Provide the [x, y] coordinate of the cell's center where the given text is located.  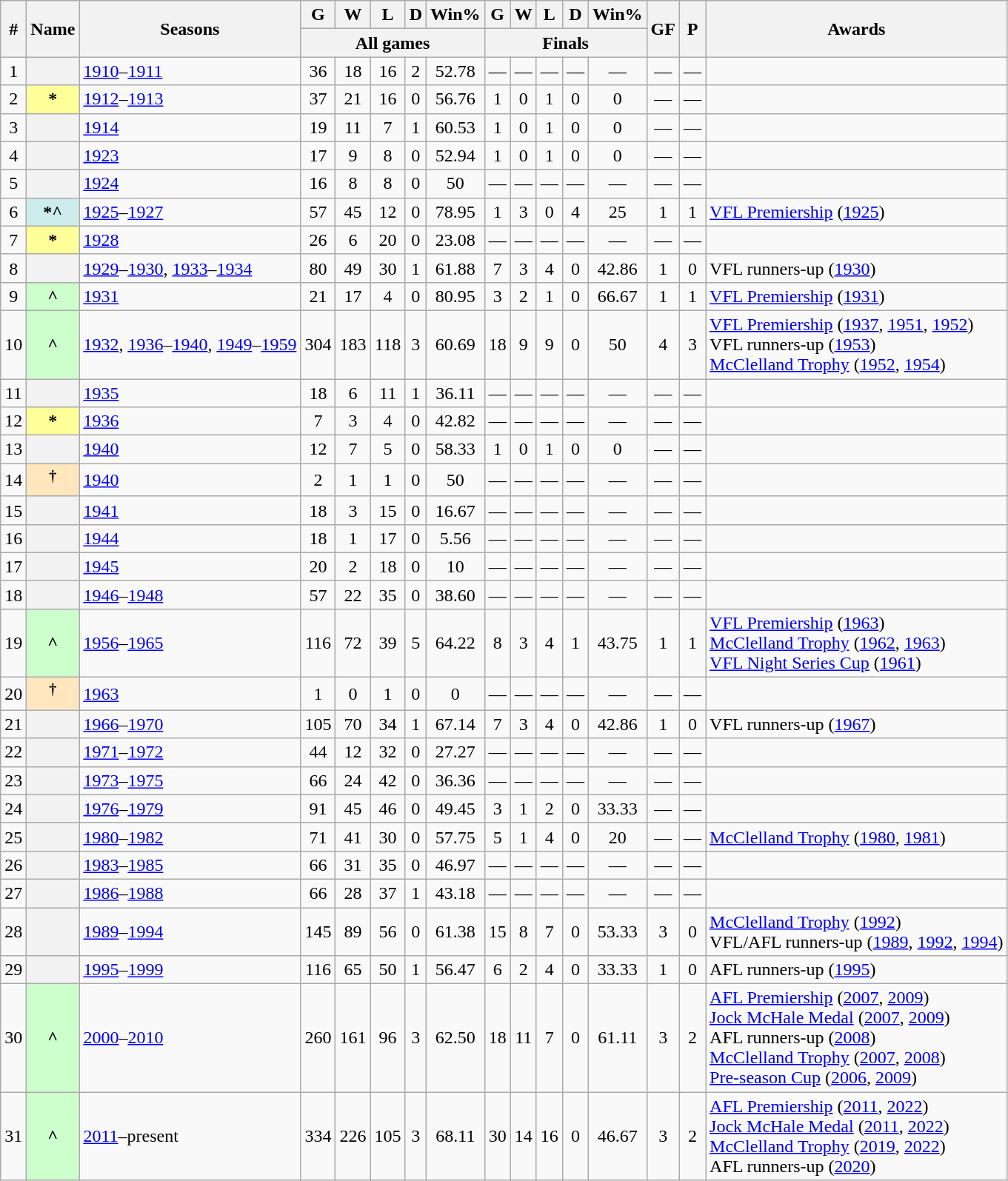
1973–1975 [190, 780]
96 [388, 1038]
60.53 [456, 127]
57.75 [456, 837]
80 [318, 268]
36.11 [456, 393]
P [692, 29]
VFL runners-up (1967) [856, 724]
68.11 [456, 1136]
23.08 [456, 240]
2000–2010 [190, 1038]
67.14 [456, 724]
McClelland Trophy (1980, 1981) [856, 837]
65 [353, 970]
Finals [566, 43]
46.97 [456, 865]
43.75 [618, 643]
VFL Premiership (1931) [856, 296]
78.95 [456, 212]
183 [353, 344]
1932, 1936–1940, 1949–1959 [190, 344]
VFL Premiership (1937, 1951, 1952)VFL runners-up (1953)McClelland Trophy (1952, 1954) [856, 344]
91 [318, 809]
1956–1965 [190, 643]
1945 [190, 566]
46 [388, 809]
1976–1979 [190, 809]
52.94 [456, 155]
1929–1930, 1933–1934 [190, 268]
43.18 [456, 893]
89 [353, 931]
1928 [190, 240]
1924 [190, 184]
*^ [53, 212]
80.95 [456, 296]
36 [318, 71]
1946–1948 [190, 595]
39 [388, 643]
49 [353, 268]
1966–1970 [190, 724]
13 [13, 449]
1914 [190, 127]
All games [393, 43]
1912–1913 [190, 99]
1986–1988 [190, 893]
1963 [190, 695]
49.45 [456, 809]
1995–1999 [190, 970]
61.11 [618, 1038]
# [13, 29]
2011–present [190, 1136]
23 [13, 780]
334 [318, 1136]
1935 [190, 393]
62.50 [456, 1038]
VFL Premiership (1925) [856, 212]
34 [388, 724]
1941 [190, 510]
260 [318, 1038]
61.38 [456, 931]
42.82 [456, 421]
McClelland Trophy (1992)VFL/AFL runners-up (1989, 1992, 1994) [856, 931]
1944 [190, 538]
304 [318, 344]
1971–1972 [190, 752]
VFL Premiership (1963)McClelland Trophy (1962, 1963)VFL Night Series Cup (1961) [856, 643]
1931 [190, 296]
52.78 [456, 71]
32 [388, 752]
71 [318, 837]
118 [388, 344]
Name [53, 29]
1989–1994 [190, 931]
VFL runners-up (1930) [856, 268]
27 [13, 893]
64.22 [456, 643]
GF [663, 29]
16.67 [456, 510]
56.76 [456, 99]
41 [353, 837]
70 [353, 724]
AFL Premiership (2007, 2009)Jock McHale Medal (2007, 2009)AFL runners-up (2008)McClelland Trophy (2007, 2008)Pre-season Cup (2006, 2009) [856, 1038]
161 [353, 1038]
27.27 [456, 752]
145 [318, 931]
72 [353, 643]
61.88 [456, 268]
46.67 [618, 1136]
Seasons [190, 29]
42 [388, 780]
60.69 [456, 344]
53.33 [618, 931]
Awards [856, 29]
226 [353, 1136]
56 [388, 931]
AFL runners-up (1995) [856, 970]
66.67 [618, 296]
29 [13, 970]
44 [318, 752]
AFL Premiership (2011, 2022)Jock McHale Medal (2011, 2022) McClelland Trophy (2019, 2022)AFL runners-up (2020) [856, 1136]
1980–1982 [190, 837]
1925–1927 [190, 212]
56.47 [456, 970]
1983–1985 [190, 865]
1910–1911 [190, 71]
5.56 [456, 538]
58.33 [456, 449]
1923 [190, 155]
38.60 [456, 595]
36.36 [456, 780]
1936 [190, 421]
